Provide the [x, y] coordinate of the cell's center where the given text is located.  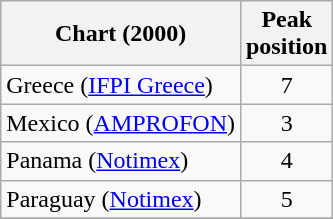
Mexico (AMPROFON) [121, 123]
Paraguay (Notimex) [121, 199]
7 [286, 85]
Panama (Notimex) [121, 161]
4 [286, 161]
Greece (IFPI Greece) [121, 85]
3 [286, 123]
Chart (2000) [121, 34]
5 [286, 199]
Peakposition [286, 34]
